Detect which cell encompasses the target text, then output its (X, Y) center coordinate. 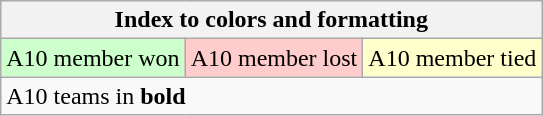
A10 teams in bold (272, 96)
A10 member won (93, 58)
A10 member lost (274, 58)
A10 member tied (452, 58)
Index to colors and formatting (272, 20)
